For the text-containing cell, return its midpoint in [x, y] coordinate format. 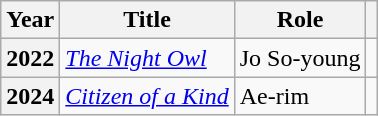
Title [147, 20]
Jo So-young [300, 58]
Role [300, 20]
2022 [30, 58]
Ae-rim [300, 96]
Citizen of a Kind [147, 96]
2024 [30, 96]
Year [30, 20]
The Night Owl [147, 58]
